Search for the cell housing the specified text and yield its [X, Y] center coordinate. 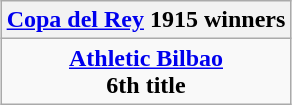
Athletic Bilbao6th title [146, 72]
Copa del Rey 1915 winners [146, 20]
